Extract the [x, y] coordinate from the center of the cell holding the provided text.  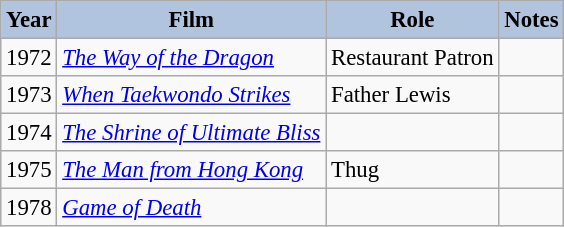
1972 [29, 58]
When Taekwondo Strikes [192, 95]
1978 [29, 208]
Notes [532, 20]
Year [29, 20]
1975 [29, 170]
Role [412, 20]
Restaurant Patron [412, 58]
1974 [29, 133]
Film [192, 20]
Game of Death [192, 208]
The Shrine of Ultimate Bliss [192, 133]
1973 [29, 95]
Thug [412, 170]
Father Lewis [412, 95]
The Man from Hong Kong [192, 170]
The Way of the Dragon [192, 58]
